For the text-containing cell, return its midpoint in (X, Y) coordinate format. 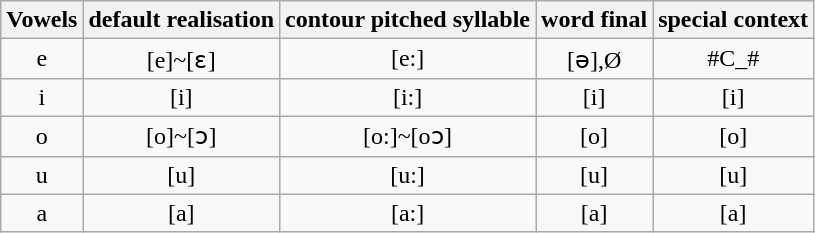
[o:]~[oɔ] (408, 136)
[a:] (408, 213)
[o]~[ɔ] (182, 136)
[i:] (408, 97)
Vowels (42, 20)
e (42, 59)
[u:] (408, 175)
[e]~[ɛ] (182, 59)
special context (734, 20)
#C_# (734, 59)
contour pitched syllable (408, 20)
i (42, 97)
default realisation (182, 20)
o (42, 136)
[e:] (408, 59)
a (42, 213)
u (42, 175)
[ə],Ø (594, 59)
word final (594, 20)
